Return [x, y] of the center of cell containing provided text 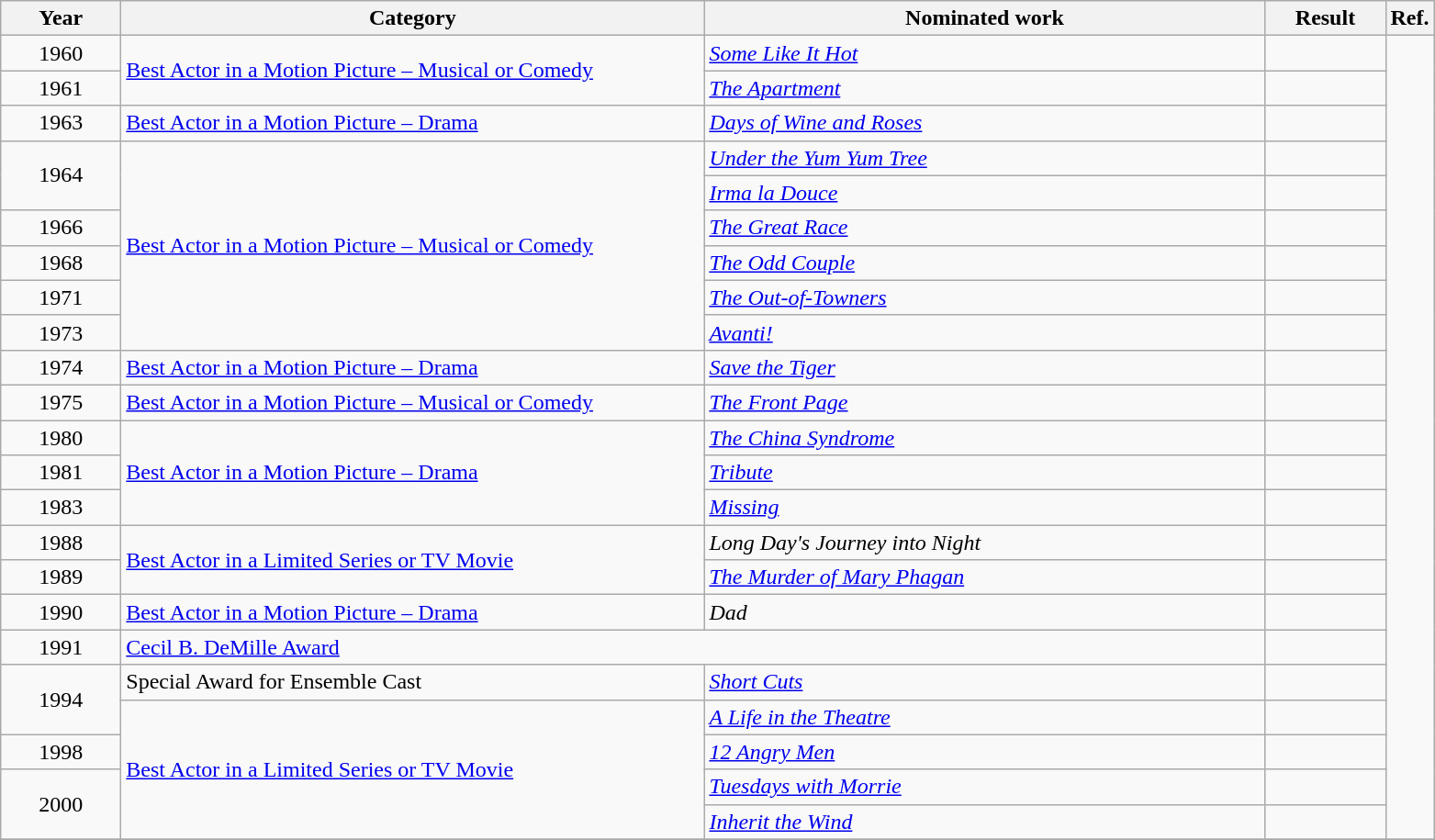
Cecil B. DeMille Award [693, 647]
1981 [61, 473]
Year [61, 18]
Days of Wine and Roses [984, 123]
The Murder of Mary Phagan [984, 577]
12 Angry Men [984, 752]
1989 [61, 577]
1974 [61, 367]
1961 [61, 88]
1960 [61, 53]
Tribute [984, 473]
1994 [61, 700]
Inherit the Wind [984, 822]
The Front Page [984, 402]
1991 [61, 647]
Irma la Douce [984, 193]
1971 [61, 297]
Tuesdays with Morrie [984, 787]
1966 [61, 228]
Some Like It Hot [984, 53]
Category [413, 18]
The China Syndrome [984, 438]
2000 [61, 804]
Save the Tiger [984, 367]
1988 [61, 543]
Nominated work [984, 18]
Avanti! [984, 332]
1968 [61, 263]
Special Award for Ensemble Cast [413, 682]
1998 [61, 752]
The Apartment [984, 88]
The Odd Couple [984, 263]
1990 [61, 612]
1983 [61, 508]
Result [1326, 18]
A Life in the Theatre [984, 717]
1975 [61, 402]
1973 [61, 332]
Under the Yum Yum Tree [984, 158]
1964 [61, 175]
Short Cuts [984, 682]
Dad [984, 612]
Ref. [1410, 18]
The Out-of-Towners [984, 297]
The Great Race [984, 228]
Long Day's Journey into Night [984, 543]
1963 [61, 123]
Missing [984, 508]
1980 [61, 438]
